Capture the cell that displays the provided text and extract its [x, y] central coordinate. 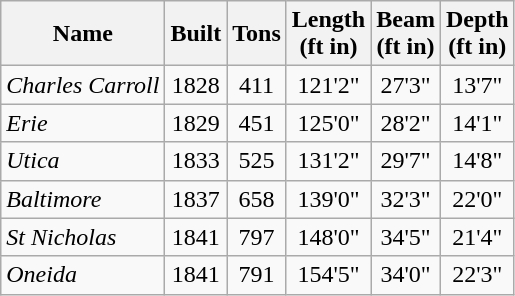
Length(ft in) [328, 34]
Depth(ft in) [477, 34]
139'0" [328, 199]
1829 [196, 123]
1828 [196, 85]
34'0" [406, 275]
22'3" [477, 275]
Charles Carroll [83, 85]
525 [257, 161]
131'2" [328, 161]
148'0" [328, 237]
Name [83, 34]
21'4" [477, 237]
121'2" [328, 85]
Beam(ft in) [406, 34]
154'5" [328, 275]
Tons [257, 34]
27'3" [406, 85]
28'2" [406, 123]
13'7" [477, 85]
1833 [196, 161]
Erie [83, 123]
Built [196, 34]
Baltimore [83, 199]
791 [257, 275]
Oneida [83, 275]
St Nicholas [83, 237]
14'1" [477, 123]
797 [257, 237]
29'7" [406, 161]
14'8" [477, 161]
451 [257, 123]
411 [257, 85]
22'0" [477, 199]
Utica [83, 161]
125'0" [328, 123]
32'3" [406, 199]
1837 [196, 199]
34'5" [406, 237]
658 [257, 199]
